From the cell containing the given text, extract its center point as [x, y] coordinate. 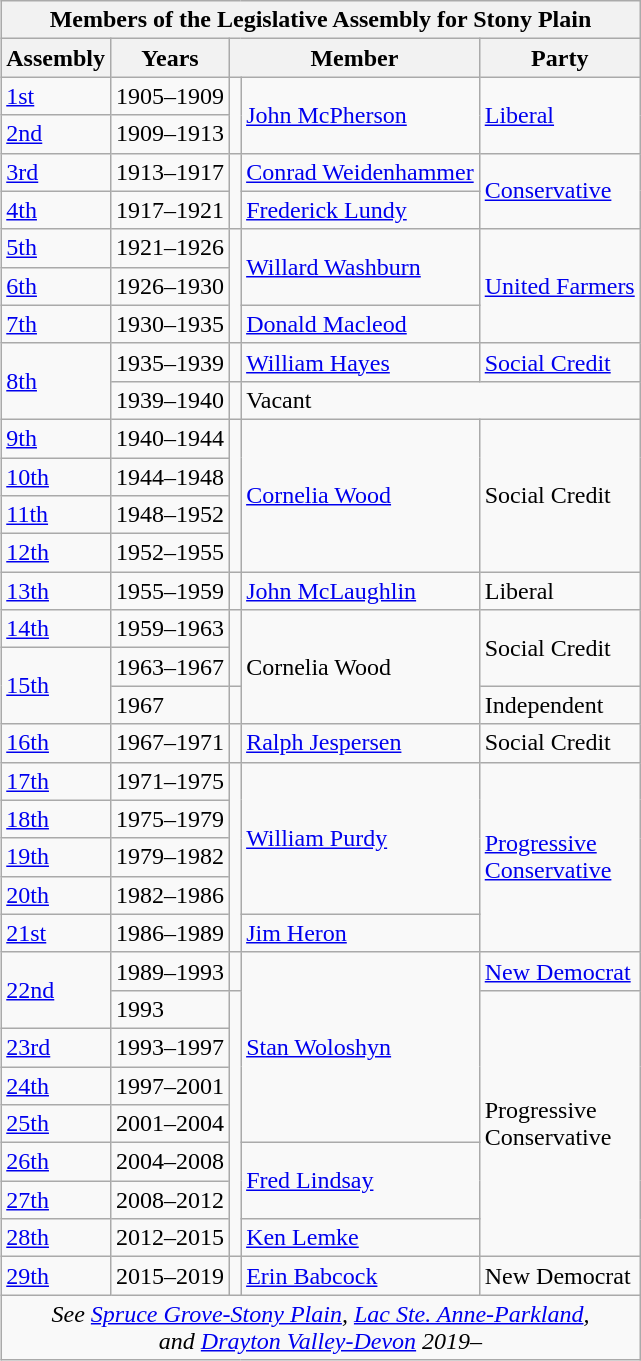
Years [170, 58]
1940–1944 [170, 438]
1989–1993 [170, 971]
10th [56, 477]
Jim Heron [360, 933]
1913–1917 [170, 172]
William Hayes [360, 362]
2008–2012 [170, 1200]
2nd [56, 134]
1993 [170, 1009]
1909–1913 [170, 134]
13th [56, 591]
9th [56, 438]
Conrad Weidenhammer [360, 172]
26th [56, 1162]
Fred Lindsay [360, 1181]
8th [56, 381]
5th [56, 248]
18th [56, 819]
Party [560, 58]
22nd [56, 990]
Stan Woloshyn [360, 1047]
Independent [560, 705]
1997–2001 [170, 1085]
1917–1921 [170, 210]
Donald Macleod [360, 324]
2004–2008 [170, 1162]
Vacant [441, 400]
Willard Washburn [360, 267]
6th [56, 286]
See Spruce Grove-Stony Plain, Lac Ste. Anne-Parkland, and Drayton Valley-Devon 2019– [321, 1328]
29th [56, 1276]
Erin Babcock [360, 1276]
12th [56, 553]
15th [56, 686]
16th [56, 743]
1926–1930 [170, 286]
27th [56, 1200]
1967–1971 [170, 743]
1944–1948 [170, 477]
2012–2015 [170, 1238]
28th [56, 1238]
1959–1963 [170, 629]
1967 [170, 705]
1st [56, 96]
Members of the Legislative Assembly for Stony Plain [321, 20]
21st [56, 933]
14th [56, 629]
20th [56, 895]
1975–1979 [170, 819]
William Purdy [360, 838]
1986–1989 [170, 933]
19th [56, 857]
Frederick Lundy [360, 210]
Ralph Jespersen [360, 743]
1982–1986 [170, 895]
1935–1939 [170, 362]
Member [355, 58]
24th [56, 1085]
John McLaughlin [360, 591]
1921–1926 [170, 248]
1979–1982 [170, 857]
1930–1935 [170, 324]
John McPherson [360, 115]
1963–1967 [170, 667]
Conservative [560, 191]
4th [56, 210]
1971–1975 [170, 781]
1955–1959 [170, 591]
11th [56, 515]
1952–1955 [170, 553]
17th [56, 781]
1948–1952 [170, 515]
Assembly [56, 58]
Ken Lemke [360, 1238]
1905–1909 [170, 96]
2015–2019 [170, 1276]
1939–1940 [170, 400]
2001–2004 [170, 1124]
7th [56, 324]
United Farmers [560, 286]
25th [56, 1124]
23rd [56, 1047]
1993–1997 [170, 1047]
3rd [56, 172]
